Determine the [X, Y] coordinate at the center of the cell enclosing the given text.  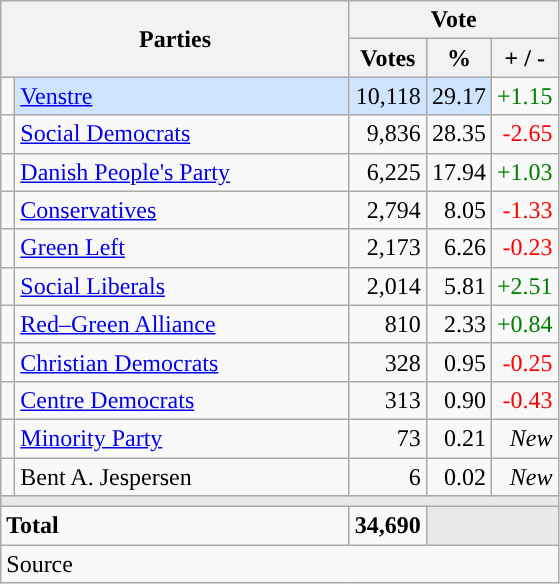
+2.51 [524, 286]
2,173 [388, 248]
Total [176, 526]
Votes [388, 58]
328 [388, 362]
2,794 [388, 210]
34,690 [388, 526]
% [458, 58]
6,225 [388, 172]
0.95 [458, 362]
Social Liberals [182, 286]
28.35 [458, 134]
810 [388, 324]
9,836 [388, 134]
Social Democrats [182, 134]
73 [388, 438]
Venstre [182, 96]
-1.33 [524, 210]
+1.03 [524, 172]
6 [388, 477]
Red–Green Alliance [182, 324]
+ / - [524, 58]
2,014 [388, 286]
Christian Democrats [182, 362]
17.94 [458, 172]
29.17 [458, 96]
Danish People's Party [182, 172]
2.33 [458, 324]
-2.65 [524, 134]
5.81 [458, 286]
6.26 [458, 248]
8.05 [458, 210]
Centre Democrats [182, 400]
Minority Party [182, 438]
-0.25 [524, 362]
Bent A. Jespersen [182, 477]
Green Left [182, 248]
-0.23 [524, 248]
+1.15 [524, 96]
Source [280, 564]
10,118 [388, 96]
Parties [176, 39]
313 [388, 400]
+0.84 [524, 324]
0.02 [458, 477]
0.90 [458, 400]
Conservatives [182, 210]
0.21 [458, 438]
-0.43 [524, 400]
Vote [454, 20]
